Return [x, y] of the center of cell containing provided text 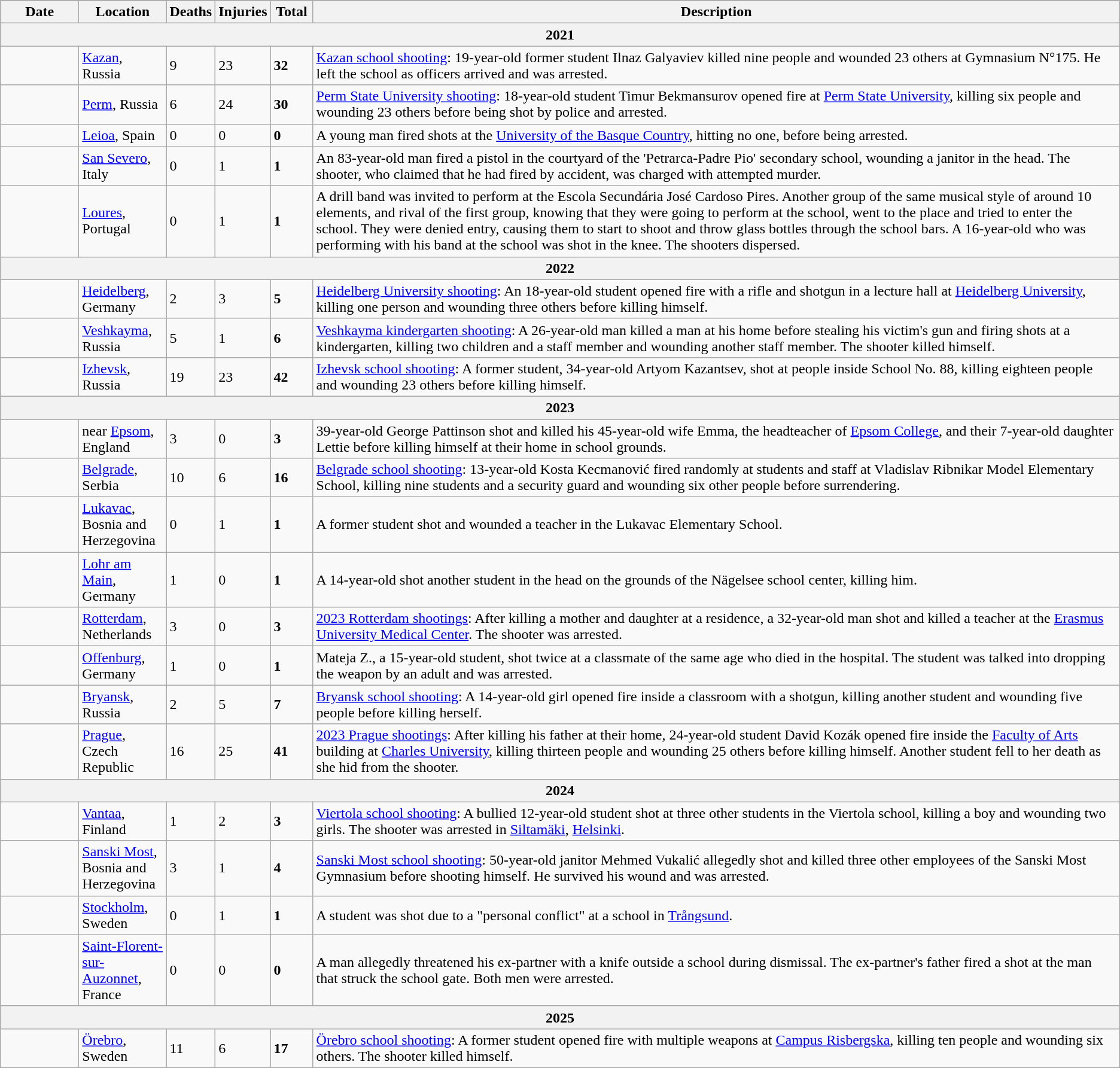
Perm, Russia [123, 104]
A young man fired shots at the University of the Basque Country, hitting no one, before being arrested. [716, 135]
Sanski Most, Bosnia and Herzegovina [123, 868]
32 [292, 66]
Örebro, Sweden [123, 1048]
Lohr am Main, Germany [123, 580]
Prague, Czech Republic [123, 751]
9 [191, 66]
2025 [560, 1017]
Bryansk, Russia [123, 705]
Leioa, Spain [123, 135]
42 [292, 377]
near Epsom, England [123, 438]
17 [292, 1048]
2023 [560, 407]
Description [716, 12]
Deaths [191, 12]
Offenburg, Germany [123, 665]
Vantaa, Finland [123, 821]
25 [243, 751]
Injuries [243, 12]
Date [39, 12]
San Severo, Italy [123, 166]
A former student shot and wounded a teacher in the Lukavac Elementary School. [716, 525]
A 14-year-old shot another student in the head on the grounds of the Nägelsee school center, killing him. [716, 580]
2021 [560, 35]
11 [191, 1048]
Veshkayma, Russia [123, 337]
19 [191, 377]
7 [292, 705]
Location [123, 12]
Stockholm, Sweden [123, 915]
2022 [560, 268]
Kazan, Russia [123, 66]
A student was shot due to a "personal conflict" at a school in Trångsund. [716, 915]
2024 [560, 790]
24 [243, 104]
30 [292, 104]
41 [292, 751]
10 [191, 477]
Izhevsk, Russia [123, 377]
Lukavac, Bosnia and Herzegovina [123, 525]
Loures, Portugal [123, 221]
Rotterdam, Netherlands [123, 627]
Total [292, 12]
Belgrade, Serbia [123, 477]
Heidelberg, Germany [123, 299]
Saint-Florent-sur-Auzonnet, France [123, 970]
4 [292, 868]
